Find where the given text appears and provide that cell's center as (x, y) coordinate. 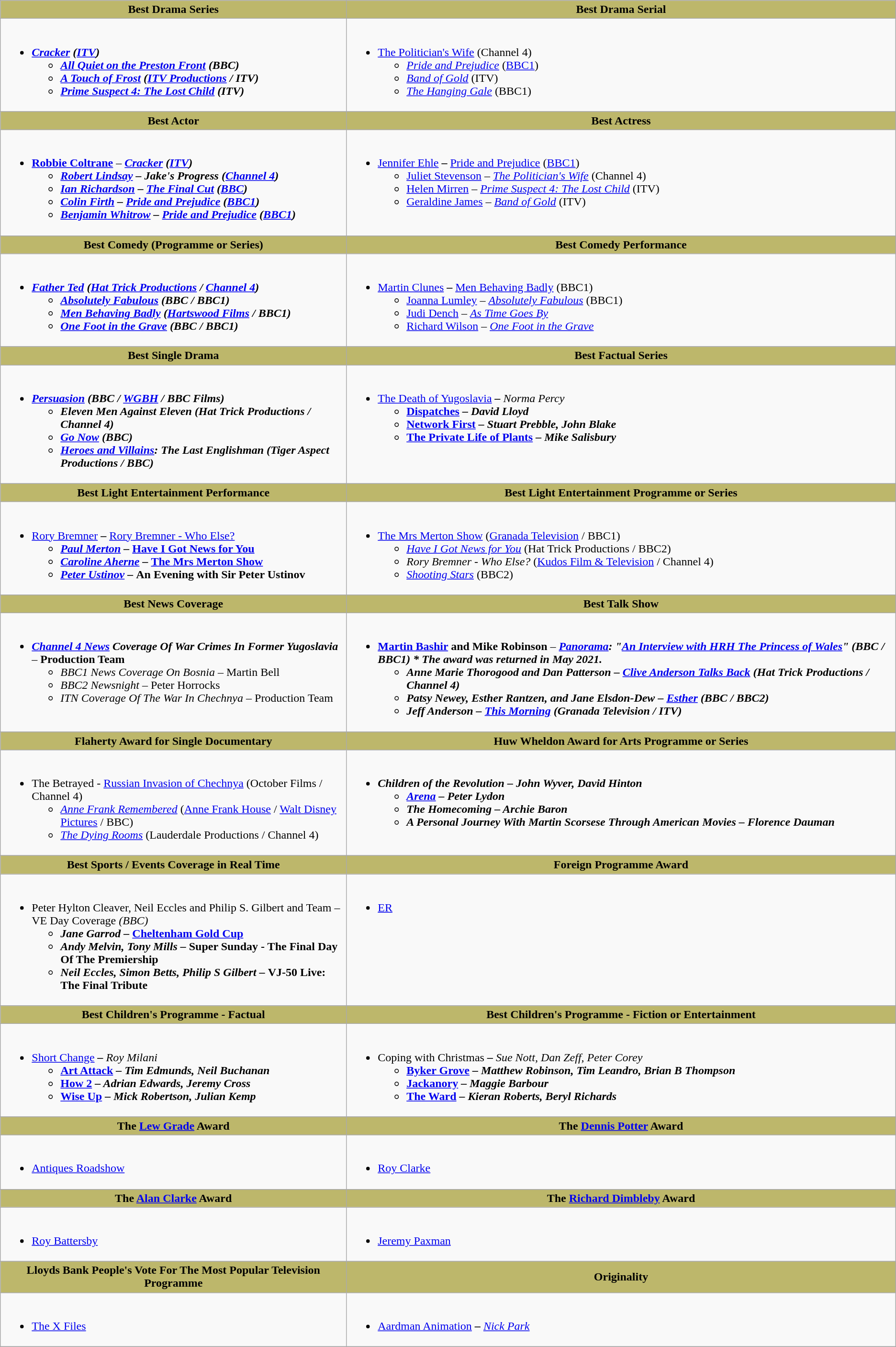
Jeremy Paxman (621, 1234)
Best Actor (173, 121)
Originality (621, 1277)
Best Talk Show (621, 604)
Best Comedy (Programme or Series) (173, 245)
Best Light Entertainment Performance (173, 493)
Best Light Entertainment Programme or Series (621, 493)
Best Drama Series (173, 10)
Best Children's Programme - Fiction or Entertainment (621, 1015)
Flaherty Award for Single Documentary (173, 741)
The Dennis Potter Award (621, 1126)
ER (621, 940)
Best Actress (621, 121)
Aardman Animation – Nick Park (621, 1319)
Martin Clunes – Men Behaving Badly (BBC1)Joanna Lumley – Absolutely Fabulous (BBC1)Judi Dench – As Time Goes ByRichard Wilson – One Foot in the Grave (621, 300)
The Politician's Wife (Channel 4)Pride and Prejudice (BBC1)Band of Gold (ITV)The Hanging Gale (BBC1) (621, 65)
Best Factual Series (621, 356)
Huw Wheldon Award for Arts Programme or Series (621, 741)
The Richard Dimbleby Award (621, 1198)
The Death of Yugoslavia – Norma PercyDispatches – David LloydNetwork First – Stuart Prebble, John BlakeThe Private Life of Plants – Mike Salisbury (621, 424)
Roy Clarke (621, 1162)
Best Drama Serial (621, 10)
Best Comedy Performance (621, 245)
Roy Battersby (173, 1234)
Foreign Programme Award (621, 865)
The Lew Grade Award (173, 1126)
Antiques Roadshow (173, 1162)
Cracker (ITV)All Quiet on the Preston Front (BBC)A Touch of Frost (ITV Productions / ITV)Prime Suspect 4: The Lost Child (ITV) (173, 65)
Short Change – Roy MilaniArt Attack – Tim Edmunds, Neil BuchananHow 2 – Adrian Edwards, Jeremy CrossWise Up – Mick Robertson, Julian Kemp (173, 1070)
Lloyds Bank People's Vote For The Most Popular Television Programme (173, 1277)
Best Sports / Events Coverage in Real Time (173, 865)
Best Children's Programme - Factual (173, 1015)
The X Files (173, 1319)
The Alan Clarke Award (173, 1198)
Best Single Drama (173, 356)
Best News Coverage (173, 604)
